Locate the cell with the specified text and output its [x, y] center coordinate. 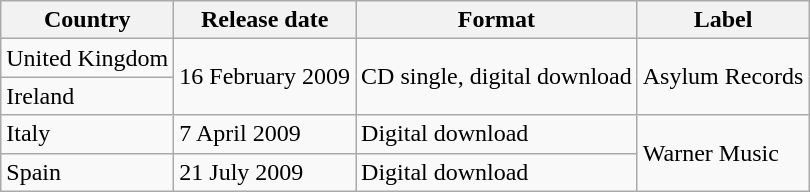
Format [497, 20]
Country [88, 20]
16 February 2009 [265, 77]
Asylum Records [723, 77]
Italy [88, 134]
7 April 2009 [265, 134]
Spain [88, 172]
Release date [265, 20]
21 July 2009 [265, 172]
Warner Music [723, 153]
Ireland [88, 96]
Label [723, 20]
United Kingdom [88, 58]
CD single, digital download [497, 77]
